Extract the (x, y) coordinate from the center of the cell holding the provided text.  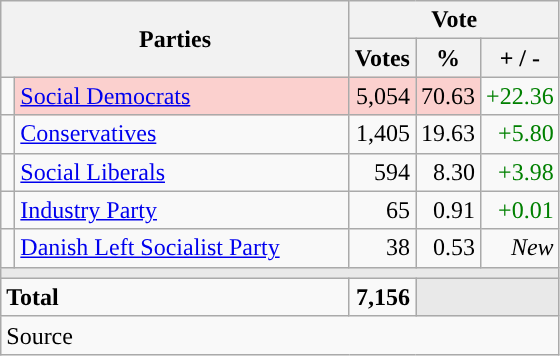
+ / - (520, 58)
70.63 (448, 96)
65 (382, 210)
Source (280, 335)
8.30 (448, 172)
5,054 (382, 96)
+0.01 (520, 210)
Social Liberals (182, 172)
594 (382, 172)
Parties (176, 39)
Total (176, 297)
Industry Party (182, 210)
Social Democrats (182, 96)
0.53 (448, 248)
+3.98 (520, 172)
+22.36 (520, 96)
% (448, 58)
+5.80 (520, 134)
Votes (382, 58)
0.91 (448, 210)
38 (382, 248)
Vote (454, 20)
1,405 (382, 134)
Conservatives (182, 134)
19.63 (448, 134)
7,156 (382, 297)
Danish Left Socialist Party (182, 248)
New (520, 248)
